From the cell containing the given text, extract its center point as [X, Y] coordinate. 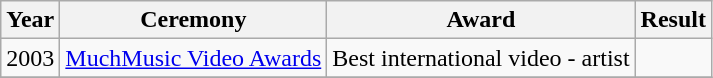
Best international video - artist [481, 58]
MuchMusic Video Awards [194, 58]
Result [673, 20]
Award [481, 20]
Ceremony [194, 20]
Year [30, 20]
2003 [30, 58]
